Search for the cell housing the specified text and yield its [x, y] center coordinate. 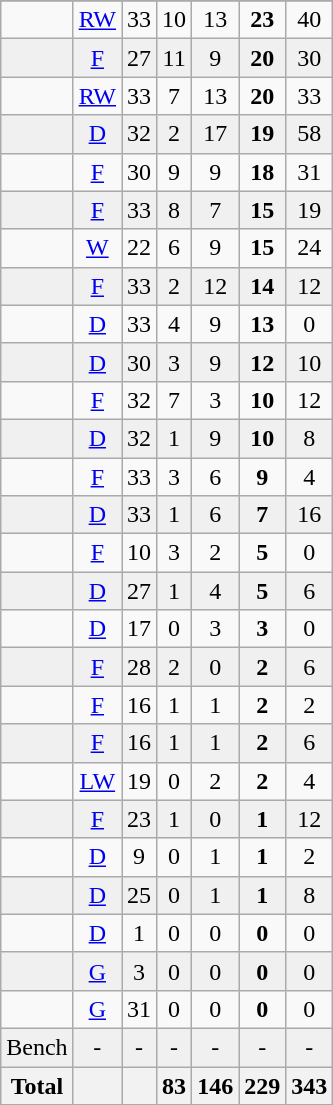
58 [310, 134]
11 [174, 58]
343 [310, 1085]
83 [174, 1085]
LW [97, 781]
Bench [37, 1047]
18 [262, 172]
28 [140, 667]
22 [140, 248]
40 [310, 20]
Total [37, 1085]
146 [216, 1085]
24 [310, 248]
W [97, 248]
25 [140, 895]
14 [262, 286]
229 [262, 1085]
